For the text-containing cell, return its midpoint in (X, Y) coordinate format. 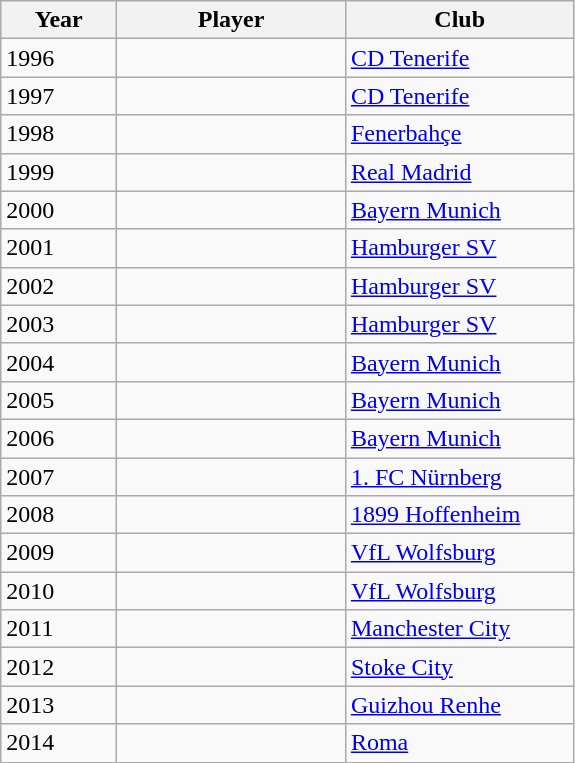
2008 (59, 515)
Stoke City (460, 667)
2014 (59, 743)
Fenerbahçe (460, 134)
2010 (59, 591)
1899 Hoffenheim (460, 515)
2009 (59, 553)
Club (460, 20)
2002 (59, 286)
2004 (59, 362)
1999 (59, 172)
Real Madrid (460, 172)
2011 (59, 629)
2012 (59, 667)
Year (59, 20)
Guizhou Renhe (460, 705)
1996 (59, 58)
Player (232, 20)
2005 (59, 400)
2007 (59, 477)
2006 (59, 438)
2001 (59, 248)
2000 (59, 210)
1998 (59, 134)
Roma (460, 743)
2013 (59, 705)
Manchester City (460, 629)
1. FC Nürnberg (460, 477)
2003 (59, 324)
1997 (59, 96)
